Provide the (x, y) coordinate of the cell's center where the given text is located.  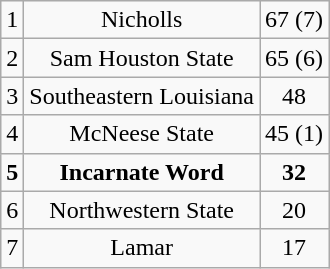
1 (12, 20)
Nicholls (142, 20)
48 (294, 96)
Southeastern Louisiana (142, 96)
20 (294, 210)
17 (294, 248)
7 (12, 248)
2 (12, 58)
67 (7) (294, 20)
32 (294, 172)
65 (6) (294, 58)
45 (1) (294, 134)
Northwestern State (142, 210)
3 (12, 96)
6 (12, 210)
Sam Houston State (142, 58)
5 (12, 172)
4 (12, 134)
McNeese State (142, 134)
Incarnate Word (142, 172)
Lamar (142, 248)
